Detect which cell encompasses the target text, then output its [X, Y] center coordinate. 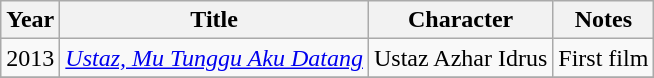
First film [604, 58]
Ustaz, Mu Tunggu Aku Datang [214, 58]
2013 [30, 58]
Notes [604, 20]
Title [214, 20]
Ustaz Azhar Idrus [460, 58]
Year [30, 20]
Character [460, 20]
